Return the (X, Y) coordinate for the center point of the cell that contains the specified text.  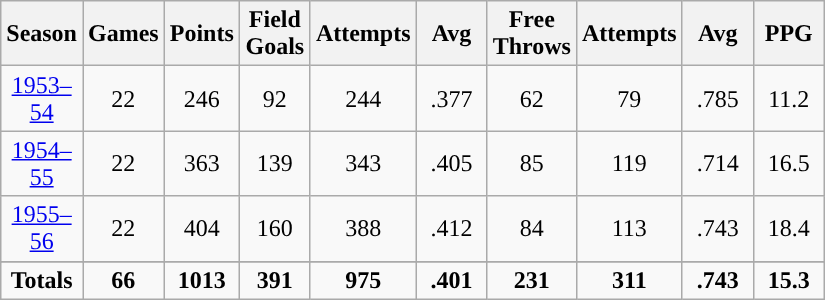
16.5 (788, 164)
Season (42, 34)
PPG (788, 34)
404 (202, 228)
363 (202, 164)
311 (629, 280)
85 (532, 164)
Points (202, 34)
.377 (452, 98)
244 (363, 98)
92 (274, 98)
84 (532, 228)
.785 (718, 98)
11.2 (788, 98)
1955–56 (42, 228)
1954–55 (42, 164)
.412 (452, 228)
391 (274, 280)
62 (532, 98)
Free Throws (532, 34)
160 (274, 228)
975 (363, 280)
.405 (452, 164)
79 (629, 98)
1013 (202, 280)
Field Goals (274, 34)
66 (123, 280)
343 (363, 164)
Totals (42, 280)
231 (532, 280)
113 (629, 228)
Games (123, 34)
15.3 (788, 280)
1953–54 (42, 98)
.714 (718, 164)
.401 (452, 280)
139 (274, 164)
119 (629, 164)
18.4 (788, 228)
388 (363, 228)
246 (202, 98)
